Capture the cell that displays the provided text and extract its (x, y) central coordinate. 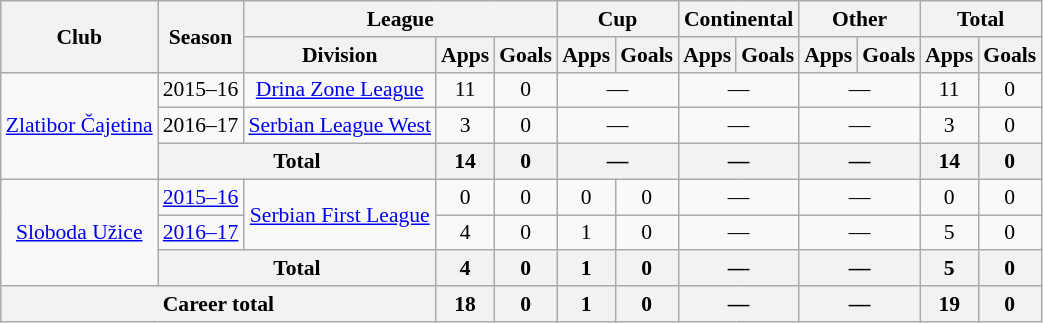
Division (340, 55)
Sloboda Užice (80, 232)
Drina Zone League (340, 90)
Season (201, 36)
Serbian League West (340, 126)
Other (860, 19)
League (400, 19)
Career total (218, 304)
Continental (738, 19)
Zlatibor Čajetina (80, 126)
Cup (618, 19)
19 (949, 304)
18 (465, 304)
Club (80, 36)
Serbian First League (340, 214)
